Return [X, Y] of the center of cell containing provided text 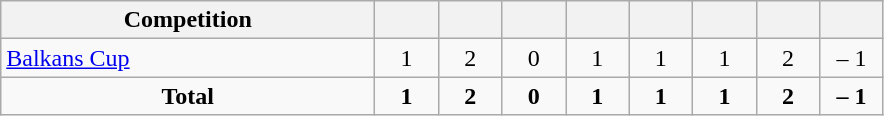
Competition [188, 20]
Balkans Cup [188, 58]
Total [188, 96]
